Pinpoint the cell where the given text exists, returning its (X, Y) midpoint coordinate. 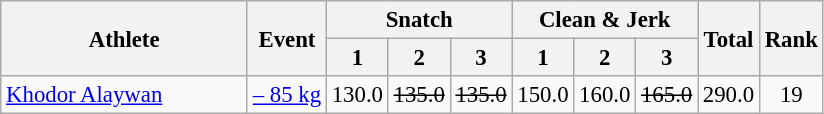
165.0 (667, 95)
Event (286, 38)
19 (791, 95)
160.0 (605, 95)
150.0 (543, 95)
Athlete (124, 38)
– 85 kg (286, 95)
Rank (791, 38)
130.0 (357, 95)
Clean & Jerk (605, 20)
290.0 (729, 95)
Khodor Alaywan (124, 95)
Snatch (419, 20)
Total (729, 38)
